Output the [X, Y] coordinate of the center of the cell containing the given text.  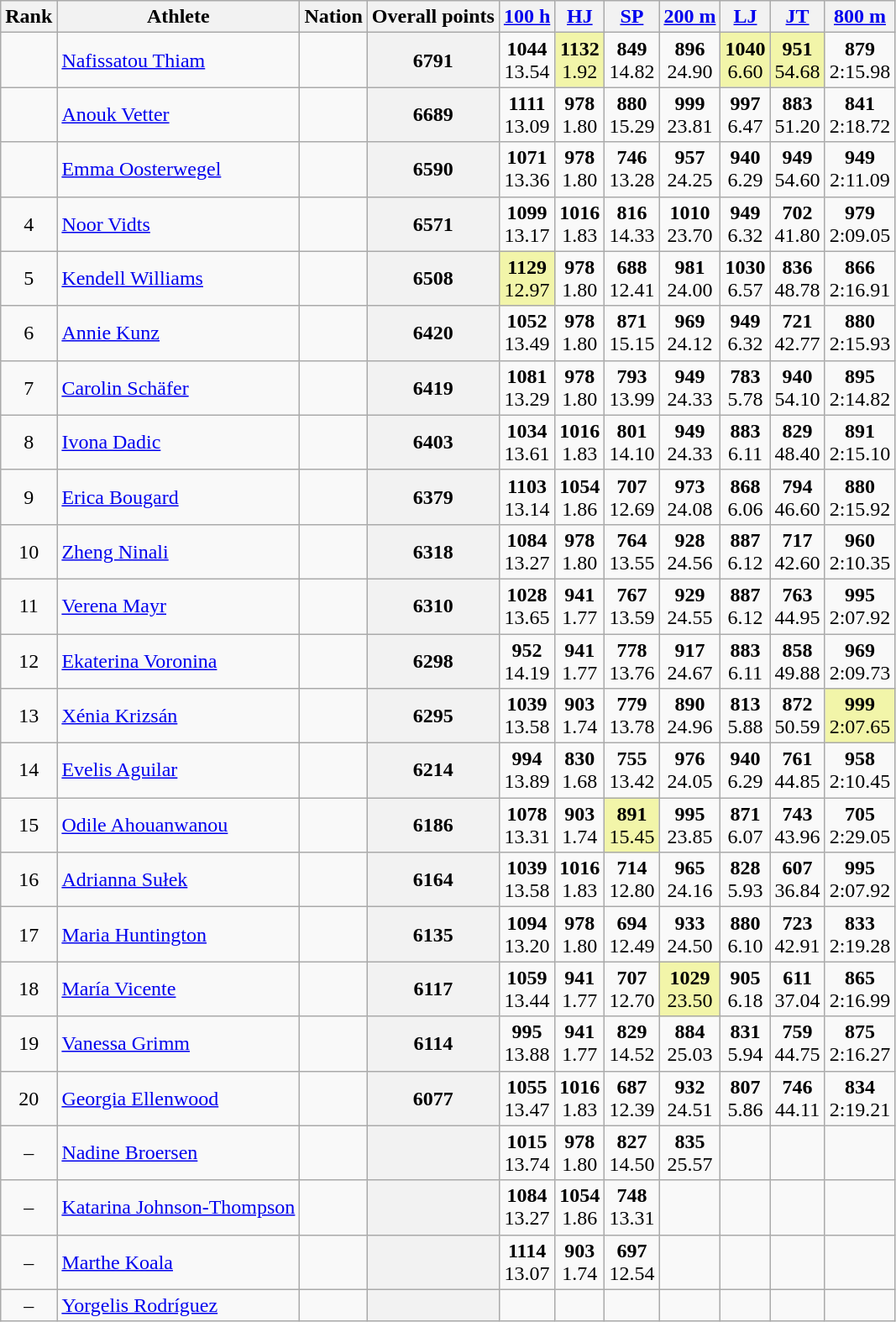
15 [29, 825]
9692:09.73 [860, 660]
7835.78 [746, 388]
9602:10.35 [860, 551]
75513.42 [631, 771]
72342.91 [798, 934]
112912.97 [527, 279]
93324.50 [690, 934]
9992:07.65 [860, 716]
92824.56 [690, 551]
9 [29, 497]
111413.07 [527, 1262]
96924.12 [690, 333]
8952:14.82 [860, 388]
Marthe Koala [178, 1262]
102813.65 [527, 606]
76144.85 [798, 771]
70712.69 [631, 497]
Ekaterina Voronina [178, 660]
89115.45 [631, 825]
8075.86 [746, 1099]
11 [29, 606]
94054.10 [798, 388]
4 [29, 223]
6419 [433, 388]
105213.49 [527, 333]
7 [29, 388]
97624.05 [690, 771]
8802:15.92 [860, 497]
85849.88 [798, 660]
Annie Kunz [178, 333]
6186 [433, 825]
82948.40 [798, 442]
93224.51 [690, 1099]
6571 [433, 223]
6310 [433, 606]
95724.25 [690, 170]
95214.19 [527, 660]
8716.07 [746, 825]
102923.50 [690, 989]
6077 [433, 1099]
70712.70 [631, 989]
7052:29.05 [860, 825]
6791 [433, 60]
81614.33 [631, 223]
14 [29, 771]
6403 [433, 442]
HJ [579, 17]
6114 [433, 1043]
Georgia Ellenwood [178, 1099]
Xénia Krizsán [178, 716]
Maria Huntington [178, 934]
6214 [433, 771]
SP [631, 17]
72142.77 [798, 333]
6117 [433, 989]
109413.20 [527, 934]
Noor Vidts [178, 223]
Anouk Vetter [178, 114]
9056.18 [746, 989]
101513.74 [527, 1152]
18 [29, 989]
92924.55 [690, 606]
6689 [433, 114]
9582:10.45 [860, 771]
800 m [860, 17]
8285.93 [746, 880]
19 [29, 1043]
8315.94 [746, 1043]
Katarina Johnson-Thompson [178, 1208]
76344.95 [798, 606]
6298 [433, 660]
8752:16.27 [860, 1043]
74813.31 [631, 1208]
8806.10 [746, 934]
111113.09 [527, 114]
Evelis Aguilar [178, 771]
Ivona Dadic [178, 442]
Adrianna Sułek [178, 880]
100 h [527, 17]
89624.90 [690, 60]
95154.68 [798, 60]
76713.59 [631, 606]
6295 [433, 716]
69712.54 [631, 1262]
Yorgelis Rodríguez [178, 1305]
10 [29, 551]
99523.85 [690, 825]
8301.68 [579, 771]
79446.60 [798, 497]
6318 [433, 551]
77913.78 [631, 716]
Erica Bougard [178, 497]
200 m [690, 17]
79313.99 [631, 388]
105913.44 [527, 989]
77813.76 [631, 660]
82714.50 [631, 1152]
6164 [433, 880]
68712.39 [631, 1099]
Vanessa Grimm [178, 1043]
9492:11.09 [860, 170]
6420 [433, 333]
61137.04 [798, 989]
8802:15.93 [860, 333]
6135 [433, 934]
Odile Ahouanwanou [178, 825]
94954.60 [798, 170]
María Vicente [178, 989]
68812.41 [631, 279]
96524.16 [690, 880]
8792:15.98 [860, 60]
107113.36 [527, 170]
8652:16.99 [860, 989]
103413.61 [527, 442]
9792:09.05 [860, 223]
Rank [29, 17]
16 [29, 880]
11321.92 [579, 60]
97324.08 [690, 497]
Overall points [433, 17]
8912:15.10 [860, 442]
20 [29, 1099]
91724.67 [690, 660]
108113.29 [527, 388]
Kendell Williams [178, 279]
Nadine Broersen [178, 1152]
104413.54 [527, 60]
17 [29, 934]
6 [29, 333]
Emma Oosterwegel [178, 170]
82914.52 [631, 1043]
99413.89 [527, 771]
87250.59 [798, 716]
84914.82 [631, 60]
Nafissatou Thiam [178, 60]
107813.31 [527, 825]
88015.29 [631, 114]
Verena Mayr [178, 606]
71412.80 [631, 880]
99923.81 [690, 114]
88425.03 [690, 1043]
80114.10 [631, 442]
60736.84 [798, 880]
83648.78 [798, 279]
71742.60 [798, 551]
99513.88 [527, 1043]
6590 [433, 170]
76413.55 [631, 551]
87115.15 [631, 333]
LJ [746, 17]
70241.80 [798, 223]
8342:19.21 [860, 1099]
Zheng Ninali [178, 551]
98124.00 [690, 279]
6379 [433, 497]
83525.57 [690, 1152]
5 [29, 279]
9976.47 [746, 114]
88351.20 [798, 114]
10406.60 [746, 60]
10306.57 [746, 279]
6508 [433, 279]
105513.47 [527, 1099]
12 [29, 660]
Carolin Schäfer [178, 388]
75944.75 [798, 1043]
8 [29, 442]
8332:19.28 [860, 934]
109913.17 [527, 223]
89024.96 [690, 716]
74343.96 [798, 825]
110313.14 [527, 497]
74613.28 [631, 170]
74644.11 [798, 1099]
8686.06 [746, 497]
Athlete [178, 17]
8412:18.72 [860, 114]
8135.88 [746, 716]
8662:16.91 [860, 279]
69412.49 [631, 934]
13 [29, 716]
101023.70 [690, 223]
JT [798, 17]
Nation [333, 17]
